Capture the cell that displays the provided text and extract its [x, y] central coordinate. 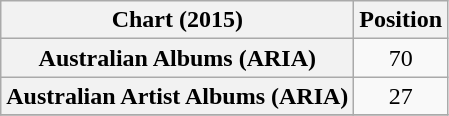
Position [401, 20]
Australian Artist Albums (ARIA) [178, 96]
27 [401, 96]
Australian Albums (ARIA) [178, 58]
70 [401, 58]
Chart (2015) [178, 20]
